Find where the given text appears and provide that cell's center as [x, y] coordinate. 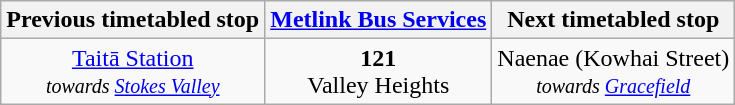
Metlink Bus Services [378, 20]
Naenae (Kowhai Street)towards Gracefield [614, 72]
Previous timetabled stop [133, 20]
Next timetabled stop [614, 20]
121Valley Heights [378, 72]
Taitā Stationtowards Stokes Valley [133, 72]
